Return the [X, Y] coordinate for the center point of the cell that contains the specified text.  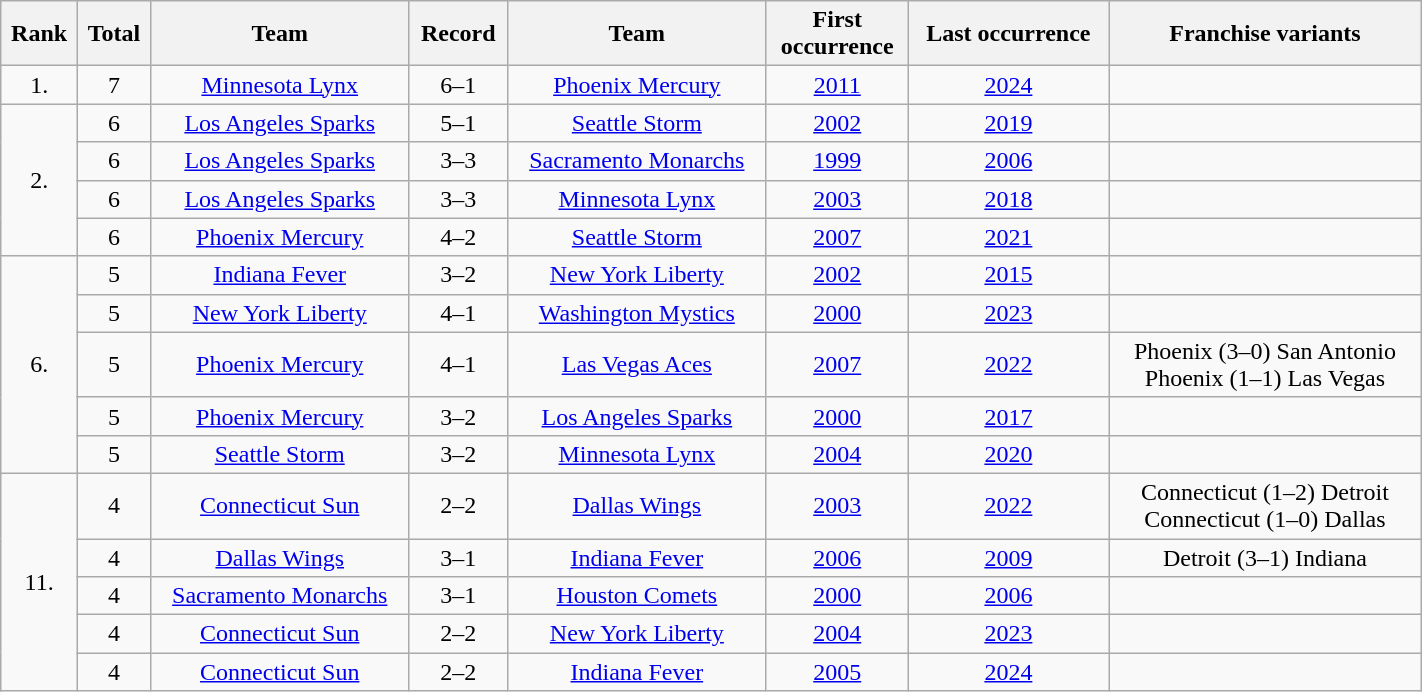
2015 [1008, 275]
Record [458, 34]
2017 [1008, 416]
Houston Comets [636, 596]
2011 [837, 85]
4–2 [458, 237]
1. [40, 85]
Las Vegas Aces [636, 364]
2021 [1008, 237]
2018 [1008, 199]
Washington Mystics [636, 313]
1999 [837, 161]
Firstoccurrence [837, 34]
2020 [1008, 454]
Total [114, 34]
Rank [40, 34]
7 [114, 85]
11. [40, 582]
Connecticut (1–2) DetroitConnecticut (1–0) Dallas [1266, 506]
6. [40, 364]
5–1 [458, 123]
Franchise variants [1266, 34]
2. [40, 180]
6–1 [458, 85]
Last occurrence [1008, 34]
2005 [837, 672]
Phoenix (3–0) San AntonioPhoenix (1–1) Las Vegas [1266, 364]
Detroit (3–1) Indiana [1266, 557]
2019 [1008, 123]
2009 [1008, 557]
